Scan for the cell matching the given text and deliver its [X, Y] coordinate at center. 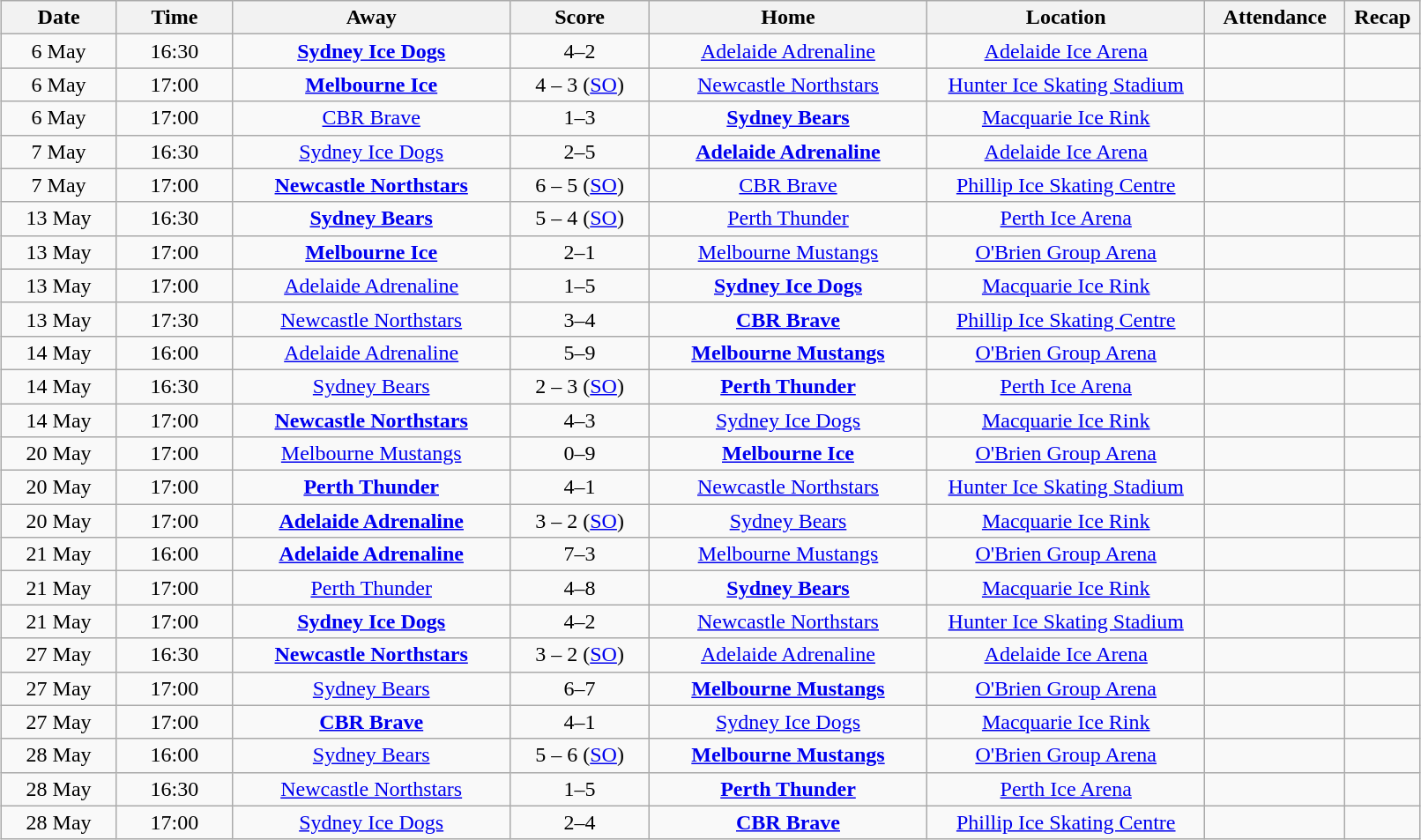
1–3 [580, 118]
Attendance [1275, 18]
Location [1067, 18]
0–9 [580, 454]
2–5 [580, 152]
5 – 6 (SO) [580, 755]
Away [372, 18]
Time [175, 18]
2–4 [580, 822]
2–1 [580, 252]
7–3 [580, 554]
4 – 3 (SO) [580, 85]
6–7 [580, 688]
17:30 [175, 319]
Home [788, 18]
6 – 5 (SO) [580, 185]
5–9 [580, 353]
2 – 3 (SO) [580, 386]
Recap [1382, 18]
Score [580, 18]
4–3 [580, 420]
4–8 [580, 588]
5 – 4 (SO) [580, 219]
3–4 [580, 319]
Date [58, 18]
